For the text-containing cell, return its midpoint in [X, Y] coordinate format. 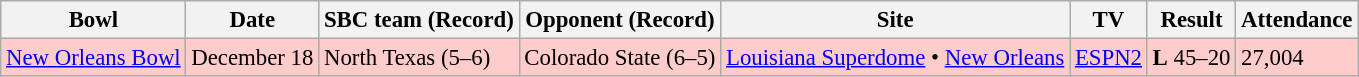
ESPN2 [1109, 58]
North Texas (5–6) [419, 58]
Louisiana Superdome • New Orleans [896, 58]
Site [896, 20]
Opponent (Record) [620, 20]
December 18 [252, 58]
SBC team (Record) [419, 20]
27,004 [1297, 58]
Bowl [94, 20]
TV [1109, 20]
L 45–20 [1191, 58]
Result [1191, 20]
Colorado State (6–5) [620, 58]
Attendance [1297, 20]
New Orleans Bowl [94, 58]
Date [252, 20]
